Determine the [x, y] coordinate at the center of the cell enclosing the given text.  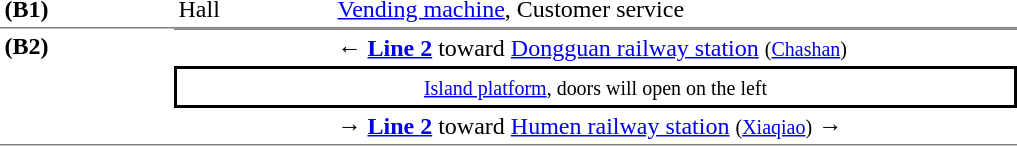
(B2) [87, 86]
→ Line 2 toward Humen railway station (Xiaqiao) → [675, 127]
Island platform, doors will open on the left [596, 87]
← Line 2 toward Dongguan railway station (Chashan) [675, 47]
